For the text-containing cell, return its midpoint in [x, y] coordinate format. 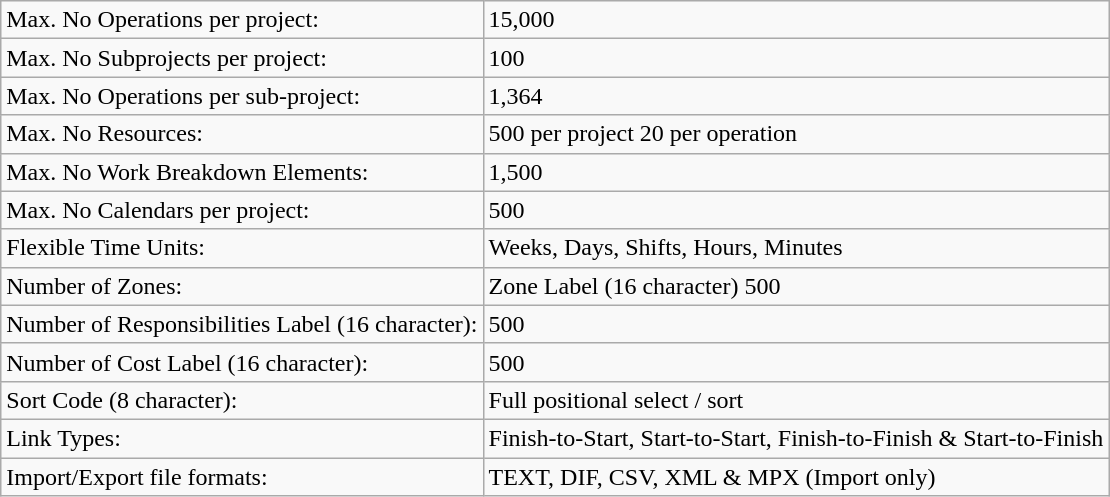
Max. No Subprojects per project: [242, 58]
Full positional select / sort [796, 400]
Max. No Calendars per project: [242, 210]
1,364 [796, 96]
Max. No Work Breakdown Elements: [242, 172]
Flexible Time Units: [242, 248]
Max. No Operations per sub-project: [242, 96]
1,500 [796, 172]
Sort Code (8 character): [242, 400]
Link Types: [242, 438]
Max. No Resources: [242, 134]
Max. No Operations per project: [242, 20]
Number of Cost Label (16 character): [242, 362]
Import/Export file formats: [242, 477]
Zone Label (16 character) 500 [796, 286]
500 per project 20 per operation [796, 134]
15,000 [796, 20]
TEXT, DIF, CSV, XML & MPX (Import only) [796, 477]
100 [796, 58]
Weeks, Days, Shifts, Hours, Minutes [796, 248]
Number of Zones: [242, 286]
Finish-to-Start, Start-to-Start, Finish-to-Finish & Start-to-Finish [796, 438]
Number of Responsibilities Label (16 character): [242, 324]
